Output the (x, y) coordinate of the center of the cell containing the given text.  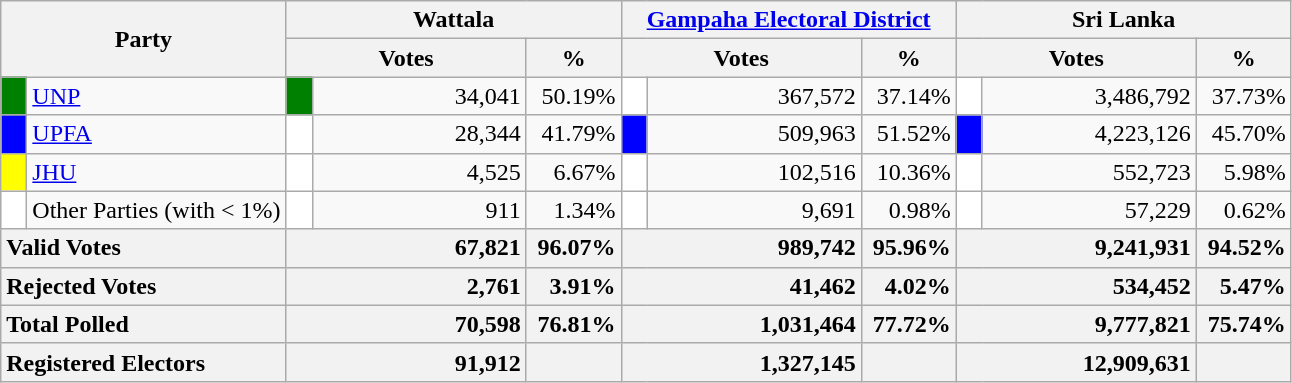
UPFA (156, 134)
9,691 (754, 210)
Wattala (454, 20)
534,452 (1076, 286)
JHU (156, 172)
1,327,145 (741, 362)
70,598 (406, 324)
1,031,464 (741, 324)
96.07% (574, 248)
Sri Lanka (1124, 20)
1.34% (574, 210)
41.79% (574, 134)
Total Polled (144, 324)
10.36% (908, 172)
95.96% (908, 248)
77.72% (908, 324)
57,229 (1089, 210)
50.19% (574, 96)
76.81% (574, 324)
4.02% (908, 286)
UNP (156, 96)
552,723 (1089, 172)
34,041 (419, 96)
41,462 (741, 286)
6.67% (574, 172)
91,912 (406, 362)
5.47% (1244, 286)
911 (419, 210)
75.74% (1244, 324)
367,572 (754, 96)
Registered Electors (144, 362)
4,223,126 (1089, 134)
5.98% (1244, 172)
Rejected Votes (144, 286)
0.98% (908, 210)
37.73% (1244, 96)
Valid Votes (144, 248)
9,777,821 (1076, 324)
45.70% (1244, 134)
3,486,792 (1089, 96)
2,761 (406, 286)
37.14% (908, 96)
3.91% (574, 286)
102,516 (754, 172)
509,963 (754, 134)
28,344 (419, 134)
Other Parties (with < 1%) (156, 210)
12,909,631 (1076, 362)
67,821 (406, 248)
9,241,931 (1076, 248)
Gampaha Electoral District (788, 20)
94.52% (1244, 248)
51.52% (908, 134)
Party (144, 39)
989,742 (741, 248)
4,525 (419, 172)
0.62% (1244, 210)
